From the cell containing the given text, extract its center point as (X, Y) coordinate. 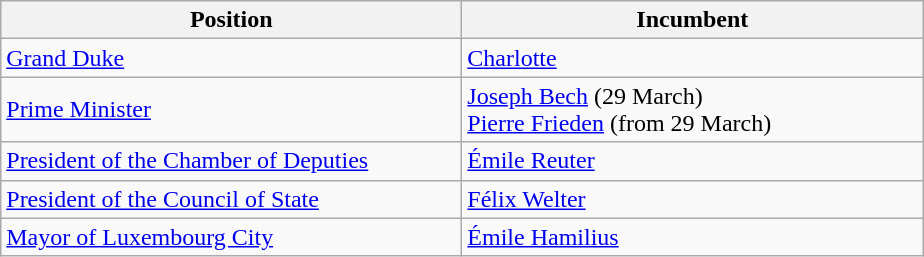
Joseph Bech (29 March)Pierre Frieden (from 29 March) (692, 110)
President of the Council of State (232, 199)
Félix Welter (692, 199)
Grand Duke (232, 58)
President of the Chamber of Deputies (232, 161)
Prime Minister (232, 110)
Charlotte (692, 58)
Émile Hamilius (692, 237)
Position (232, 20)
Émile Reuter (692, 161)
Mayor of Luxembourg City (232, 237)
Incumbent (692, 20)
